Locate the cell with the specified text and output its [X, Y] center coordinate. 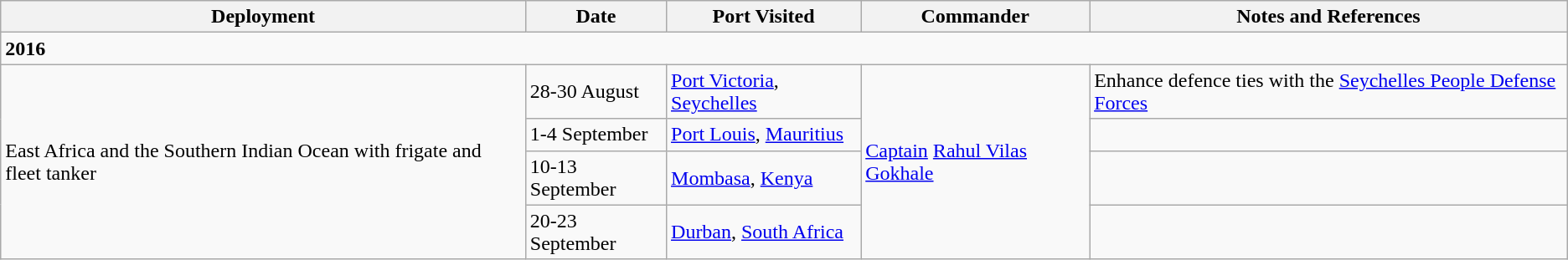
20-23 September [596, 232]
Port Visited [764, 17]
Port Louis, Mauritius [764, 135]
Port Victoria, Seychelles [764, 92]
Mombasa, Kenya [764, 177]
Date [596, 17]
28-30 August [596, 92]
Deployment [263, 17]
Enhance defence ties with the Seychelles People Defense Forces [1328, 92]
10-13 September [596, 177]
Notes and References [1328, 17]
East Africa and the Southern Indian Ocean with frigate and fleet tanker [263, 162]
1-4 September [596, 135]
Durban, South Africa [764, 232]
Captain Rahul Vilas Gokhale [975, 162]
2016 [784, 48]
Commander [975, 17]
